Scan for the cell matching the given text and deliver its (x, y) coordinate at center. 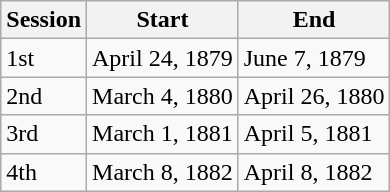
April 8, 1882 (314, 172)
1st (44, 58)
March 4, 1880 (163, 96)
March 1, 1881 (163, 134)
April 26, 1880 (314, 96)
2nd (44, 96)
4th (44, 172)
April 24, 1879 (163, 58)
3rd (44, 134)
April 5, 1881 (314, 134)
March 8, 1882 (163, 172)
Start (163, 20)
End (314, 20)
Session (44, 20)
June 7, 1879 (314, 58)
